Provide the [x, y] coordinate of the cell's center where the given text is located.  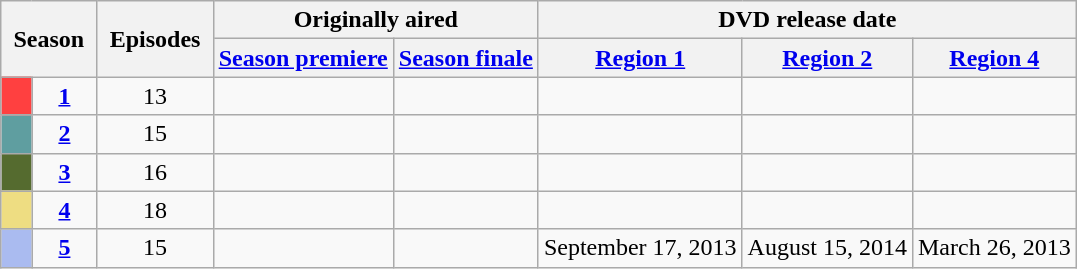
March 26, 2013 [994, 248]
5 [64, 248]
August 15, 2014 [827, 248]
13 [155, 96]
Region 2 [827, 58]
4 [64, 210]
Season premiere [303, 58]
3 [64, 172]
Episodes [155, 39]
2 [64, 134]
Region 4 [994, 58]
Originally aired [376, 20]
16 [155, 172]
1 [64, 96]
Season [49, 39]
DVD release date [807, 20]
Season finale [466, 58]
Region 1 [640, 58]
18 [155, 210]
September 17, 2013 [640, 248]
